Identify which cell holds the provided text, then report its [x, y] central coordinate. 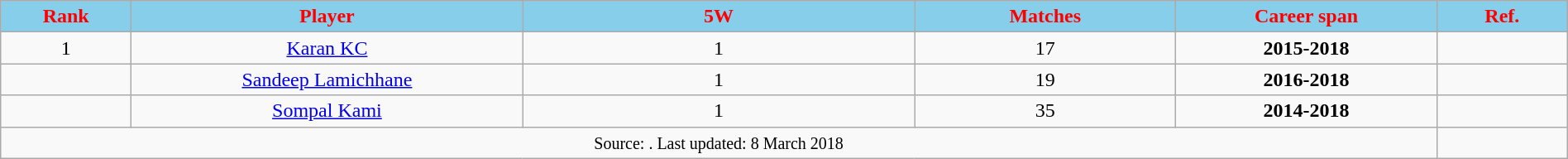
17 [1045, 48]
Source: . Last updated: 8 March 2018 [719, 142]
35 [1045, 111]
5W [719, 17]
Karan KC [327, 48]
2015-2018 [1307, 48]
Rank [66, 17]
Player [327, 17]
Sandeep Lamichhane [327, 79]
Ref. [1502, 17]
Sompal Kami [327, 111]
2014-2018 [1307, 111]
19 [1045, 79]
2016-2018 [1307, 79]
Matches [1045, 17]
Career span [1307, 17]
